Find where the given text appears and provide that cell's center as [X, Y] coordinate. 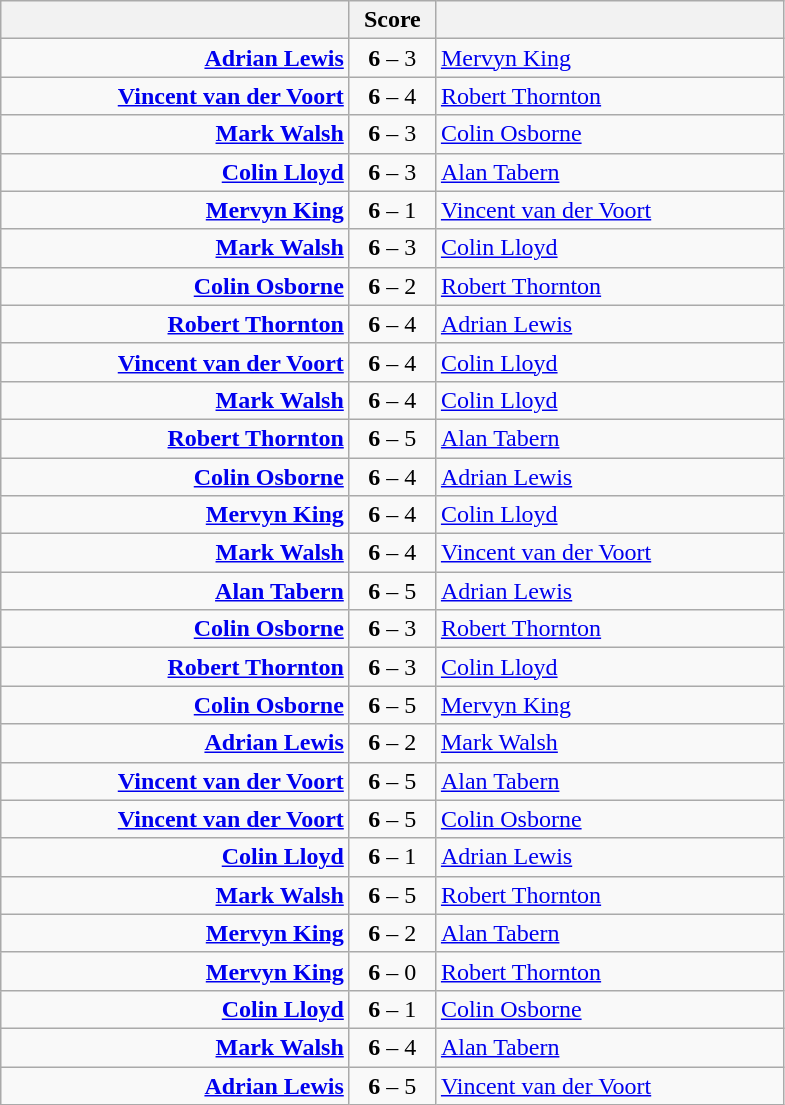
6 – 0 [392, 971]
Score [392, 20]
